Extract the (x, y) coordinate from the center of the cell holding the provided text.  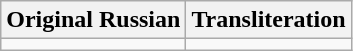
Original Russian (94, 20)
Transliteration (268, 20)
